Identify which cell holds the provided text, then report its (X, Y) central coordinate. 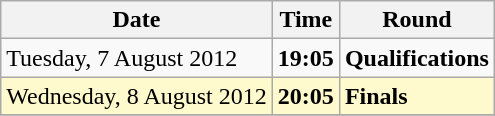
Wednesday, 8 August 2012 (137, 96)
20:05 (306, 96)
Qualifications (416, 58)
Tuesday, 7 August 2012 (137, 58)
19:05 (306, 58)
Time (306, 20)
Finals (416, 96)
Round (416, 20)
Date (137, 20)
